Provide the (x, y) coordinate of the cell's center where the given text is located.  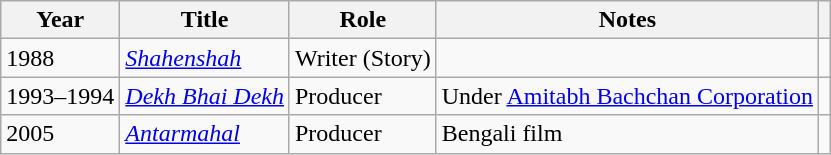
Dekh Bhai Dekh (205, 96)
Shahenshah (205, 58)
Antarmahal (205, 134)
2005 (60, 134)
Title (205, 20)
Writer (Story) (362, 58)
Role (362, 20)
Under Amitabh Bachchan Corporation (627, 96)
Bengali film (627, 134)
1988 (60, 58)
Year (60, 20)
Notes (627, 20)
1993–1994 (60, 96)
